Capture the cell that displays the provided text and extract its (x, y) central coordinate. 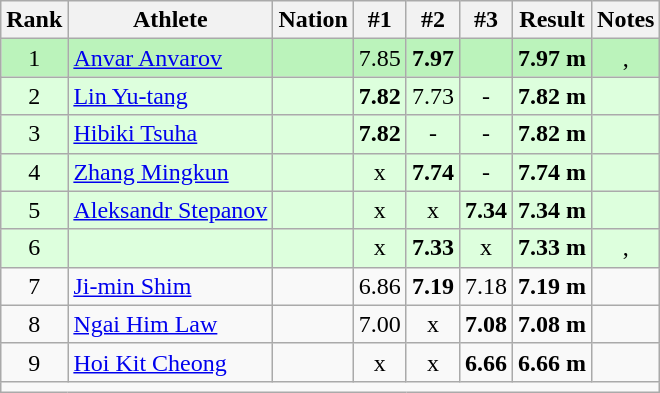
7.74 m (552, 172)
Notes (626, 20)
7.97 m (552, 58)
6.66 m (552, 362)
7.19 m (552, 286)
6.86 (380, 286)
4 (34, 172)
7.74 (432, 172)
7.18 (486, 286)
#1 (380, 20)
7.08 (486, 324)
7.08 m (552, 324)
Zhang Mingkun (170, 172)
#3 (486, 20)
2 (34, 96)
3 (34, 134)
7.33 (432, 248)
7 (34, 286)
Lin Yu-tang (170, 96)
5 (34, 210)
6.66 (486, 362)
#2 (432, 20)
Nation (313, 20)
7.34 m (552, 210)
1 (34, 58)
Ngai Him Law (170, 324)
Aleksandr Stepanov (170, 210)
7.85 (380, 58)
7.33 m (552, 248)
Rank (34, 20)
Hibiki Tsuha (170, 134)
7.97 (432, 58)
7.73 (432, 96)
Ji-min Shim (170, 286)
6 (34, 248)
9 (34, 362)
7.19 (432, 286)
7.00 (380, 324)
Hoi Kit Cheong (170, 362)
Anvar Anvarov (170, 58)
8 (34, 324)
Result (552, 20)
Athlete (170, 20)
7.34 (486, 210)
